Detect which cell encompasses the target text, then output its [X, Y] center coordinate. 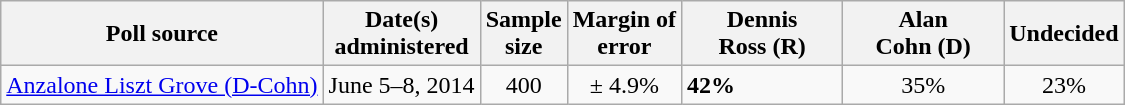
DennisRoss (R) [762, 34]
Date(s)administered [402, 34]
Anzalone Liszt Grove (D-Cohn) [162, 85]
AlanCohn (D) [924, 34]
Undecided [1064, 34]
± 4.9% [624, 85]
400 [524, 85]
Poll source [162, 34]
35% [924, 85]
42% [762, 85]
Samplesize [524, 34]
23% [1064, 85]
June 5–8, 2014 [402, 85]
Margin oferror [624, 34]
